Detect which cell encompasses the target text, then output its (x, y) center coordinate. 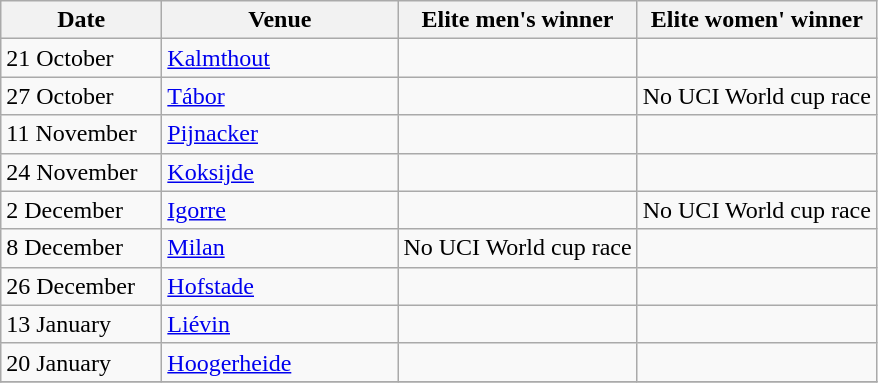
24 November (82, 172)
Venue (280, 20)
Koksijde (280, 172)
2 December (82, 210)
Liévin (280, 324)
Hofstade (280, 286)
Pijnacker (280, 134)
26 December (82, 286)
Hoogerheide (280, 362)
27 October (82, 96)
21 October (82, 58)
11 November (82, 134)
Milan (280, 248)
20 January (82, 362)
Kalmthout (280, 58)
Elite men's winner (518, 20)
8 December (82, 248)
Igorre (280, 210)
Tábor (280, 96)
Date (82, 20)
13 January (82, 324)
Elite women' winner (756, 20)
